From the cell containing the given text, extract its center point as (x, y) coordinate. 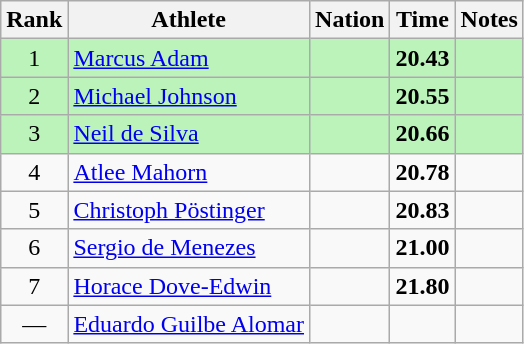
Athlete (189, 20)
20.66 (422, 134)
20.43 (422, 58)
21.00 (422, 248)
20.83 (422, 210)
3 (34, 134)
21.80 (422, 286)
1 (34, 58)
6 (34, 248)
— (34, 324)
Sergio de Menezes (189, 248)
Eduardo Guilbe Alomar (189, 324)
Horace Dove-Edwin (189, 286)
Time (422, 20)
Notes (489, 20)
20.55 (422, 96)
Christoph Pöstinger (189, 210)
Neil de Silva (189, 134)
Rank (34, 20)
Atlee Mahorn (189, 172)
Marcus Adam (189, 58)
5 (34, 210)
4 (34, 172)
20.78 (422, 172)
2 (34, 96)
Michael Johnson (189, 96)
7 (34, 286)
Nation (350, 20)
